Search for the cell housing the specified text and yield its [X, Y] center coordinate. 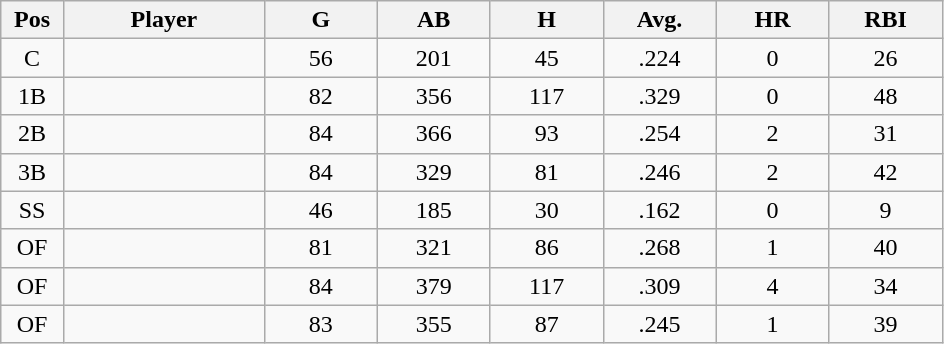
82 [320, 96]
56 [320, 58]
G [320, 20]
31 [886, 134]
201 [434, 58]
2B [32, 134]
.329 [660, 96]
366 [434, 134]
185 [434, 210]
329 [434, 172]
39 [886, 324]
30 [546, 210]
Player [164, 20]
93 [546, 134]
.245 [660, 324]
40 [886, 248]
3B [32, 172]
355 [434, 324]
.224 [660, 58]
.162 [660, 210]
4 [772, 286]
83 [320, 324]
.268 [660, 248]
Avg. [660, 20]
45 [546, 58]
.254 [660, 134]
379 [434, 286]
34 [886, 286]
46 [320, 210]
AB [434, 20]
1B [32, 96]
42 [886, 172]
SS [32, 210]
87 [546, 324]
Pos [32, 20]
48 [886, 96]
321 [434, 248]
H [546, 20]
.309 [660, 286]
RBI [886, 20]
86 [546, 248]
26 [886, 58]
.246 [660, 172]
9 [886, 210]
C [32, 58]
HR [772, 20]
356 [434, 96]
